Extract the [x, y] coordinate from the center of the cell holding the provided text.  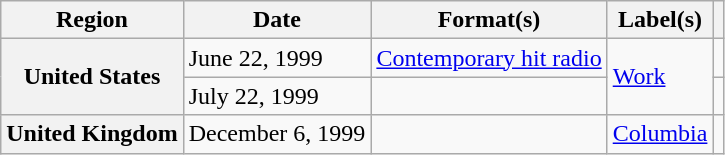
Label(s) [660, 20]
Date [277, 20]
United States [92, 77]
Work [660, 77]
Columbia [660, 134]
United Kingdom [92, 134]
June 22, 1999 [277, 58]
December 6, 1999 [277, 134]
Format(s) [489, 20]
Contemporary hit radio [489, 58]
Region [92, 20]
July 22, 1999 [277, 96]
